Capture the cell that displays the provided text and extract its [X, Y] central coordinate. 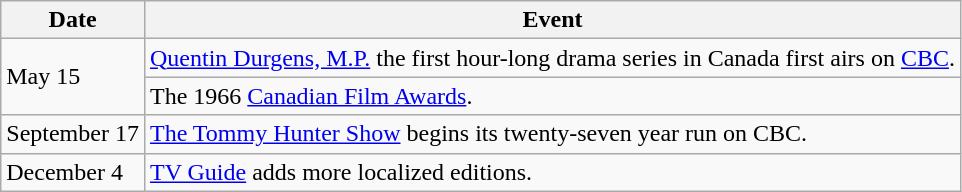
Date [73, 20]
The 1966 Canadian Film Awards. [552, 96]
December 4 [73, 172]
Event [552, 20]
TV Guide adds more localized editions. [552, 172]
September 17 [73, 134]
Quentin Durgens, M.P. the first hour-long drama series in Canada first airs on CBC. [552, 58]
May 15 [73, 77]
The Tommy Hunter Show begins its twenty-seven year run on CBC. [552, 134]
